Search for the cell housing the specified text and yield its [x, y] center coordinate. 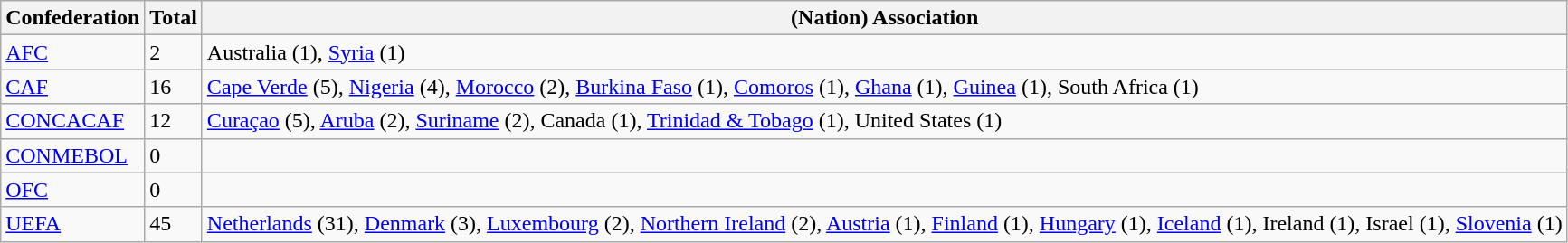
16 [174, 87]
(Nation) Association [885, 18]
2 [174, 52]
CONMEBOL [72, 155]
CONCACAF [72, 121]
Curaçao (5), Aruba (2), Suriname (2), Canada (1), Trinidad & Tobago (1), United States (1) [885, 121]
UEFA [72, 224]
45 [174, 224]
Cape Verde (5), Nigeria (4), Morocco (2), Burkina Faso (1), Comoros (1), Ghana (1), Guinea (1), South Africa (1) [885, 87]
Confederation [72, 18]
CAF [72, 87]
AFC [72, 52]
Australia (1), Syria (1) [885, 52]
OFC [72, 190]
Total [174, 18]
12 [174, 121]
